Scan for the cell matching the given text and deliver its (x, y) coordinate at center. 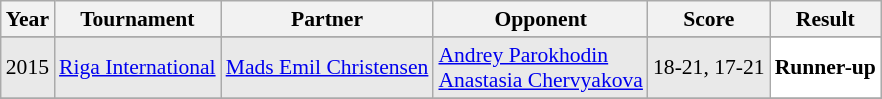
Result (826, 19)
Andrey Parokhodin Anastasia Chervyakova (540, 68)
Opponent (540, 19)
Year (28, 19)
2015 (28, 68)
Riga International (138, 68)
Mads Emil Christensen (328, 68)
Tournament (138, 19)
Partner (328, 19)
18-21, 17-21 (709, 68)
Score (709, 19)
Runner-up (826, 68)
